Determine the [X, Y] coordinate at the center of the cell enclosing the given text.  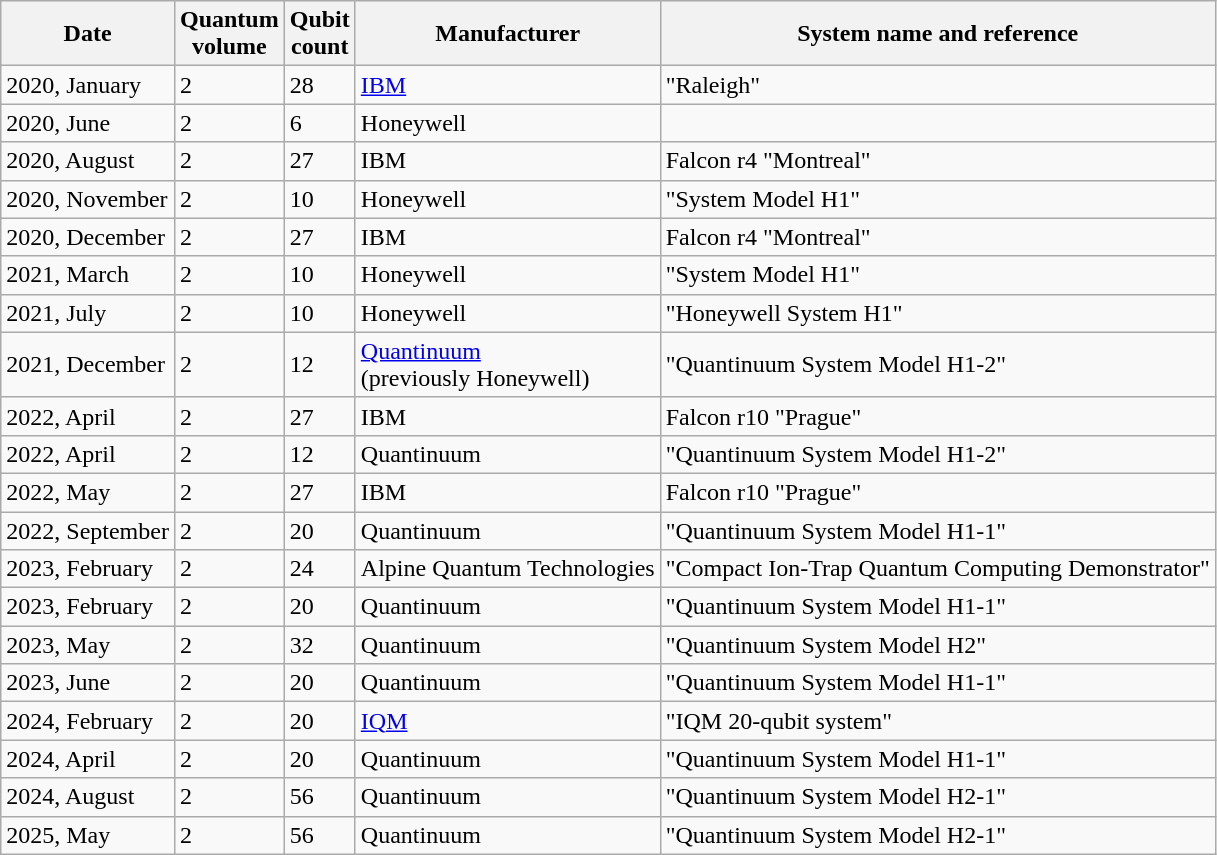
2022, May [88, 492]
2021, March [88, 275]
Quantumvolume [229, 34]
2020, June [88, 123]
"IQM 20-qubit system" [938, 721]
28 [320, 85]
32 [320, 645]
2020, December [88, 237]
"Compact Ion-Trap Quantum Computing Demonstrator" [938, 569]
Date [88, 34]
2022, September [88, 531]
2023, June [88, 683]
Qubitcount [320, 34]
2020, August [88, 161]
IQM [508, 721]
"Honeywell System H1" [938, 313]
System name and reference [938, 34]
2023, May [88, 645]
2024, April [88, 759]
2020, November [88, 199]
2024, February [88, 721]
"Quantinuum System Model H2" [938, 645]
2025, May [88, 835]
2021, December [88, 364]
2024, August [88, 797]
6 [320, 123]
2021, July [88, 313]
Quantinuum(previously Honeywell) [508, 364]
2020, January [88, 85]
Alpine Quantum Technologies [508, 569]
"Raleigh" [938, 85]
24 [320, 569]
Manufacturer [508, 34]
